Output the (X, Y) coordinate of the center of the cell containing the given text.  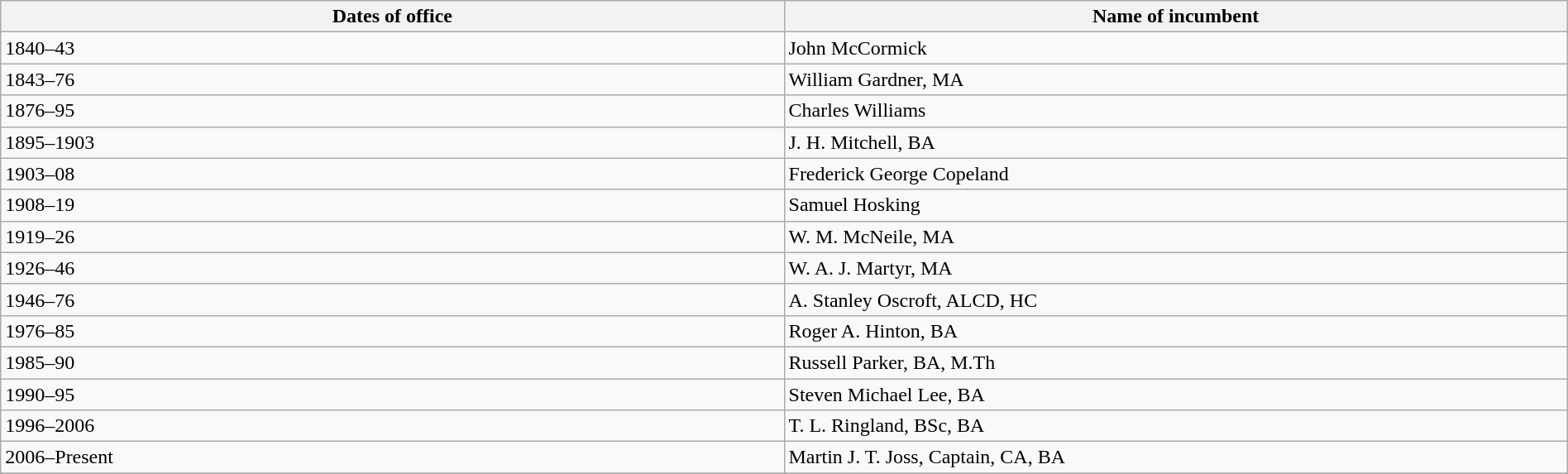
W. M. McNeile, MA (1176, 237)
Frederick George Copeland (1176, 174)
A. Stanley Oscroft, ALCD, HC (1176, 299)
John McCormick (1176, 48)
1976–85 (392, 331)
1840–43 (392, 48)
1908–19 (392, 205)
Name of incumbent (1176, 17)
1895–1903 (392, 142)
Charles Williams (1176, 111)
1926–46 (392, 268)
Martin J. T. Joss, Captain, CA, BA (1176, 457)
William Gardner, MA (1176, 79)
1843–76 (392, 79)
1903–08 (392, 174)
Russell Parker, BA, M.Th (1176, 362)
1990–95 (392, 395)
Samuel Hosking (1176, 205)
W. A. J. Martyr, MA (1176, 268)
1996–2006 (392, 426)
T. L. Ringland, BSc, BA (1176, 426)
J. H. Mitchell, BA (1176, 142)
2006–Present (392, 457)
Dates of office (392, 17)
1946–76 (392, 299)
Roger A. Hinton, BA (1176, 331)
1919–26 (392, 237)
1876–95 (392, 111)
1985–90 (392, 362)
Steven Michael Lee, BA (1176, 395)
